Pinpoint the cell where the given text exists, returning its [X, Y] midpoint coordinate. 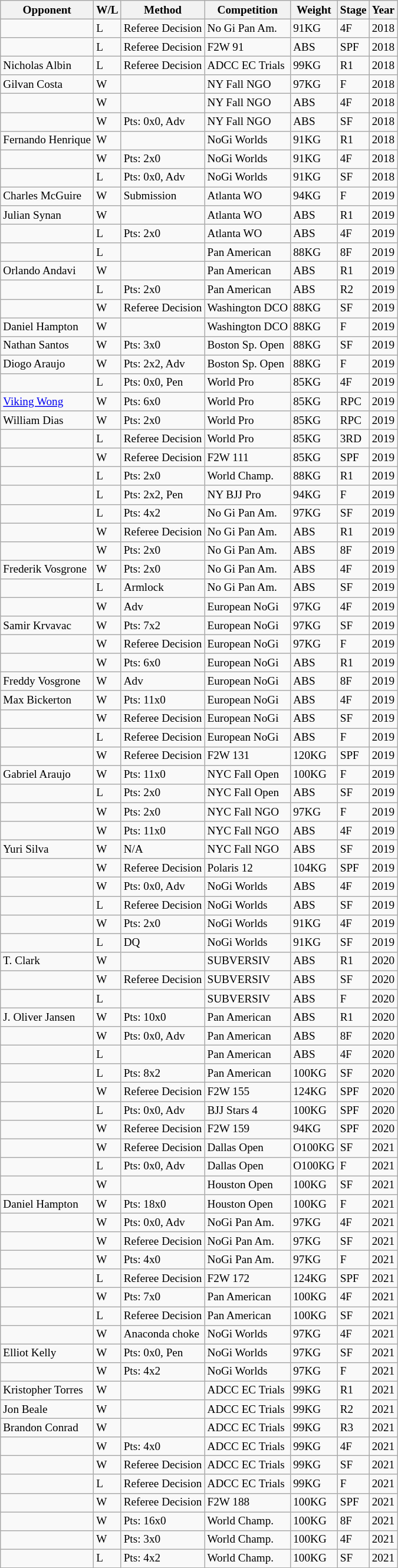
Viking Wong [47, 402]
N/A [163, 849]
Max Bickerton [47, 700]
Yuri Silva [47, 849]
Competition [248, 10]
Orlando Andavi [47, 271]
Opponent [47, 10]
NY BJJ Pro [248, 495]
104KG [314, 868]
Pts: 2x2, Pen [163, 495]
F2W 131 [248, 756]
Nathan Santos [47, 346]
Kristopher Torres [47, 1391]
Pts: 8x2 [163, 1073]
William Dias [47, 420]
Samir Krvavac [47, 626]
Anaconda choke [163, 1334]
Diogo Araujo [47, 364]
Julian Synan [47, 215]
120KG [314, 756]
Pts: 7x2 [163, 626]
Gabriel Araujo [47, 775]
F2W 159 [248, 1129]
T. Clark [47, 961]
Polaris 12 [248, 868]
F2W 188 [248, 1503]
J. Oliver Jansen [47, 1017]
F2W 172 [248, 1278]
DQ [163, 943]
Weight [314, 10]
Submission [163, 196]
Year [383, 10]
Elliot Kelly [47, 1353]
Gilvan Costa [47, 84]
Charles McGuire [47, 196]
Frederik Vosgrone [47, 570]
Pts: 7x0 [163, 1297]
Brandon Conrad [47, 1428]
F2W 91 [248, 47]
R3 [353, 1428]
Armlock [163, 588]
F2W 111 [248, 458]
Pts: 2x2, Adv [163, 364]
Freddy Vosgrone [47, 682]
Method [163, 10]
Pts: 16x0 [163, 1521]
Jon Beale [47, 1409]
Nicholas Albin [47, 65]
Stage [353, 10]
F2W 155 [248, 1092]
W/L [107, 10]
3RD [353, 439]
Fernando Henrique [47, 140]
Pts: 18x0 [163, 1204]
Pts: 10x0 [163, 1017]
BJJ Stars 4 [248, 1110]
